Pinpoint the cell where the given text exists, returning its (X, Y) midpoint coordinate. 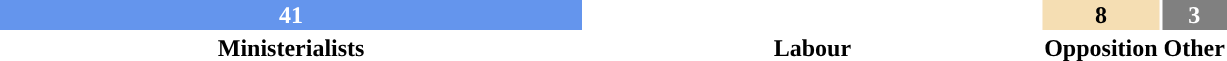
41 (291, 15)
8 (1101, 15)
3 (1194, 15)
20 (812, 15)
